Find where the given text appears and provide that cell's center as [x, y] coordinate. 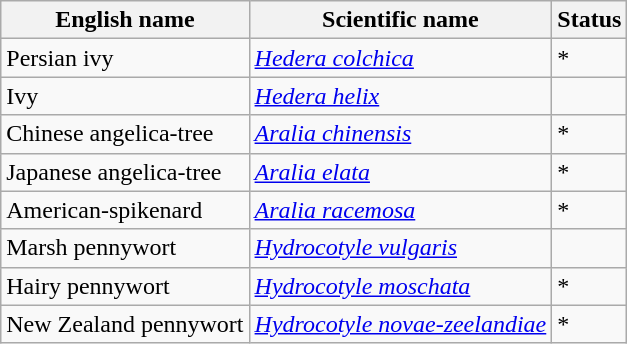
Marsh pennywort [125, 248]
English name [125, 20]
Hairy pennywort [125, 286]
Scientific name [400, 20]
American-spikenard [125, 210]
Hydrocotyle novae-zeelandiae [400, 324]
Aralia chinensis [400, 134]
Hydrocotyle vulgaris [400, 248]
Hedera helix [400, 96]
Hedera colchica [400, 58]
Hydrocotyle moschata [400, 286]
Aralia racemosa [400, 210]
Aralia elata [400, 172]
Chinese angelica-tree [125, 134]
Persian ivy [125, 58]
New Zealand pennywort [125, 324]
Status [590, 20]
Japanese angelica-tree [125, 172]
Ivy [125, 96]
